Scan for the cell matching the given text and deliver its [X, Y] coordinate at center. 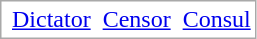
Consul [216, 19]
Dictator [51, 19]
Censor [136, 19]
